Extract the (X, Y) coordinate from the center of the cell holding the provided text.  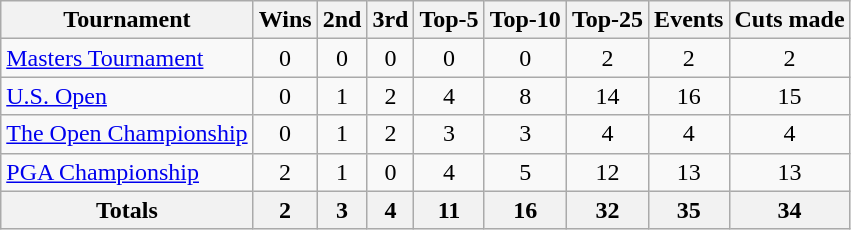
The Open Championship (127, 134)
32 (607, 210)
35 (689, 210)
Cuts made (790, 20)
Wins (285, 20)
Events (689, 20)
12 (607, 172)
3rd (390, 20)
11 (449, 210)
Totals (127, 210)
5 (525, 172)
Top-5 (449, 20)
U.S. Open (127, 96)
15 (790, 96)
Top-25 (607, 20)
14 (607, 96)
Masters Tournament (127, 58)
Tournament (127, 20)
PGA Championship (127, 172)
2nd (342, 20)
34 (790, 210)
8 (525, 96)
Top-10 (525, 20)
